For the text-containing cell, return its midpoint in (x, y) coordinate format. 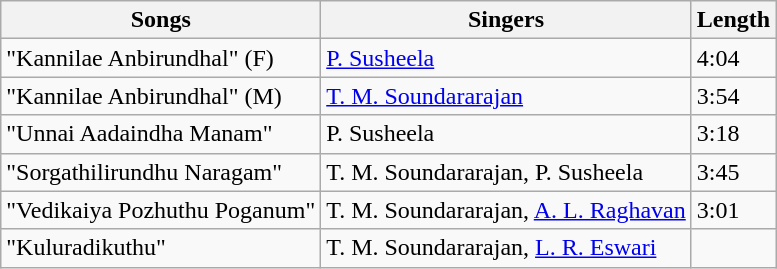
Length (733, 20)
3:45 (733, 172)
3:18 (733, 134)
T. M. Soundararajan, A. L. Raghavan (506, 210)
4:04 (733, 58)
"Sorgathilirundhu Naragam" (161, 172)
3:54 (733, 96)
"Unnai Aadaindha Manam" (161, 134)
"Vedikaiya Pozhuthu Poganum" (161, 210)
Songs (161, 20)
T. M. Soundararajan (506, 96)
"Kuluradikuthu" (161, 248)
3:01 (733, 210)
"Kannilae Anbirundhal" (M) (161, 96)
"Kannilae Anbirundhal" (F) (161, 58)
T. M. Soundararajan, L. R. Eswari (506, 248)
Singers (506, 20)
T. M. Soundararajan, P. Susheela (506, 172)
